Extract the [x, y] coordinate from the center of the cell holding the provided text.  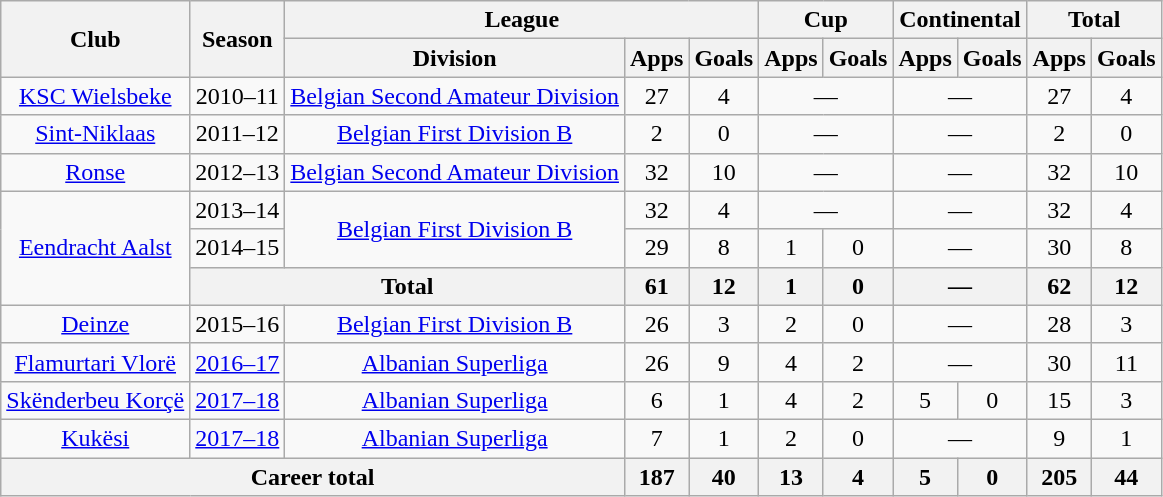
44 [1126, 477]
28 [1059, 324]
11 [1126, 362]
7 [656, 438]
Eendracht Aalst [96, 248]
29 [656, 248]
2013–14 [238, 210]
Season [238, 39]
62 [1059, 286]
Continental [960, 20]
2012–13 [238, 172]
Skënderbeu Korçë [96, 400]
Division [455, 58]
2016–17 [238, 362]
205 [1059, 477]
187 [656, 477]
KSC Wielsbeke [96, 96]
40 [724, 477]
Ronse [96, 172]
15 [1059, 400]
2014–15 [238, 248]
61 [656, 286]
Cup [826, 20]
13 [791, 477]
Career total [313, 477]
2010–11 [238, 96]
2015–16 [238, 324]
Sint-Niklaas [96, 134]
Club [96, 39]
6 [656, 400]
Flamurtari Vlorë [96, 362]
2011–12 [238, 134]
Deinze [96, 324]
Kukësi [96, 438]
League [522, 20]
